Locate the cell with the specified text and output its [X, Y] center coordinate. 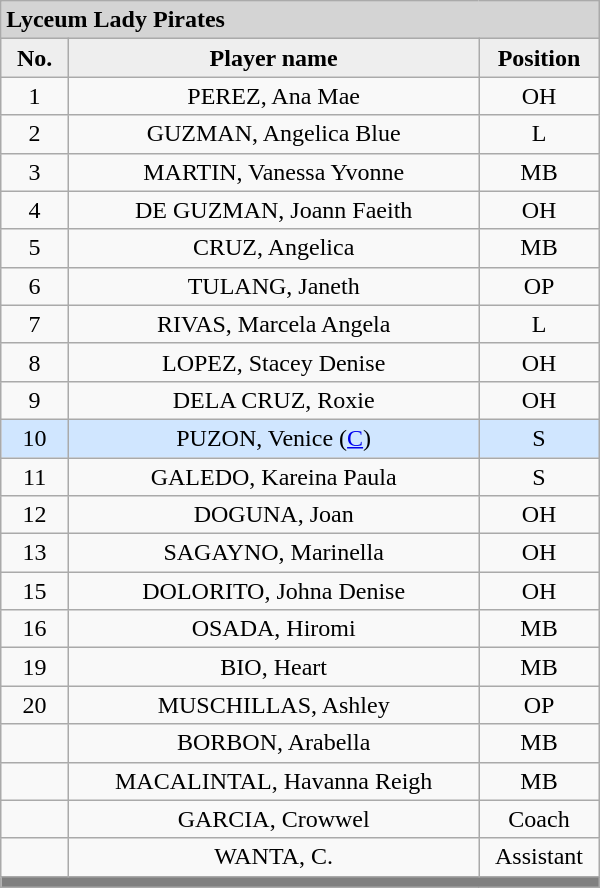
4 [35, 210]
2 [35, 134]
DOGUNA, Joan [274, 515]
13 [35, 553]
MACALINTAL, Havanna Reigh [274, 781]
LOPEZ, Stacey Denise [274, 362]
Player name [274, 58]
19 [35, 667]
MARTIN, Vanessa Yvonne [274, 172]
GARCIA, Crowwel [274, 819]
3 [35, 172]
SAGAYNO, Marinella [274, 553]
BIO, Heart [274, 667]
Assistant [539, 857]
PEREZ, Ana Mae [274, 96]
7 [35, 324]
10 [35, 438]
Position [539, 58]
12 [35, 515]
15 [35, 591]
5 [35, 248]
GALEDO, Kareina Paula [274, 477]
20 [35, 705]
Coach [539, 819]
1 [35, 96]
DELA CRUZ, Roxie [274, 400]
DOLORITO, Johna Denise [274, 591]
DE GUZMAN, Joann Faeith [274, 210]
No. [35, 58]
11 [35, 477]
BORBON, Arabella [274, 743]
RIVAS, Marcela Angela [274, 324]
GUZMAN, Angelica Blue [274, 134]
PUZON, Venice (C) [274, 438]
CRUZ, Angelica [274, 248]
9 [35, 400]
8 [35, 362]
OSADA, Hiromi [274, 629]
6 [35, 286]
MUSCHILLAS, Ashley [274, 705]
Lyceum Lady Pirates [300, 20]
16 [35, 629]
TULANG, Janeth [274, 286]
WANTA, C. [274, 857]
